Extract the [x, y] coordinate from the center of the cell holding the provided text.  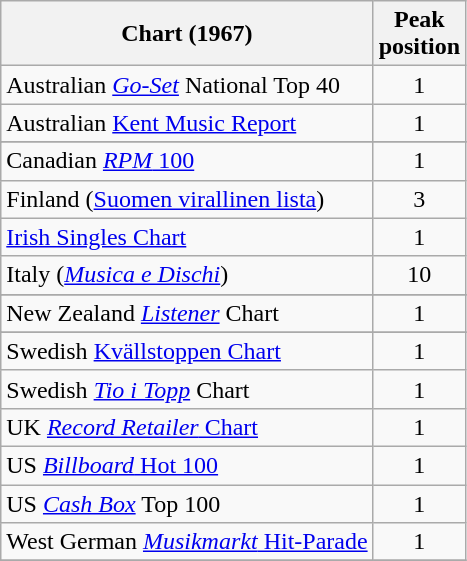
Canadian RPM 100 [187, 161]
Italy (Musica e Dischi) [187, 275]
West German Musikmarkt Hit-Parade [187, 542]
Swedish Kvällstoppen Chart [187, 351]
3 [419, 199]
UK Record Retailer Chart [187, 427]
New Zealand Listener Chart [187, 313]
Australian Go-Set National Top 40 [187, 85]
Chart (1967) [187, 34]
Peakposition [419, 34]
Irish Singles Chart [187, 237]
10 [419, 275]
US Cash Box Top 100 [187, 503]
Finland (Suomen virallinen lista) [187, 199]
Australian Kent Music Report [187, 123]
Swedish Tio i Topp Chart [187, 389]
US Billboard Hot 100 [187, 465]
